Locate the cell with the specified text and output its (X, Y) center coordinate. 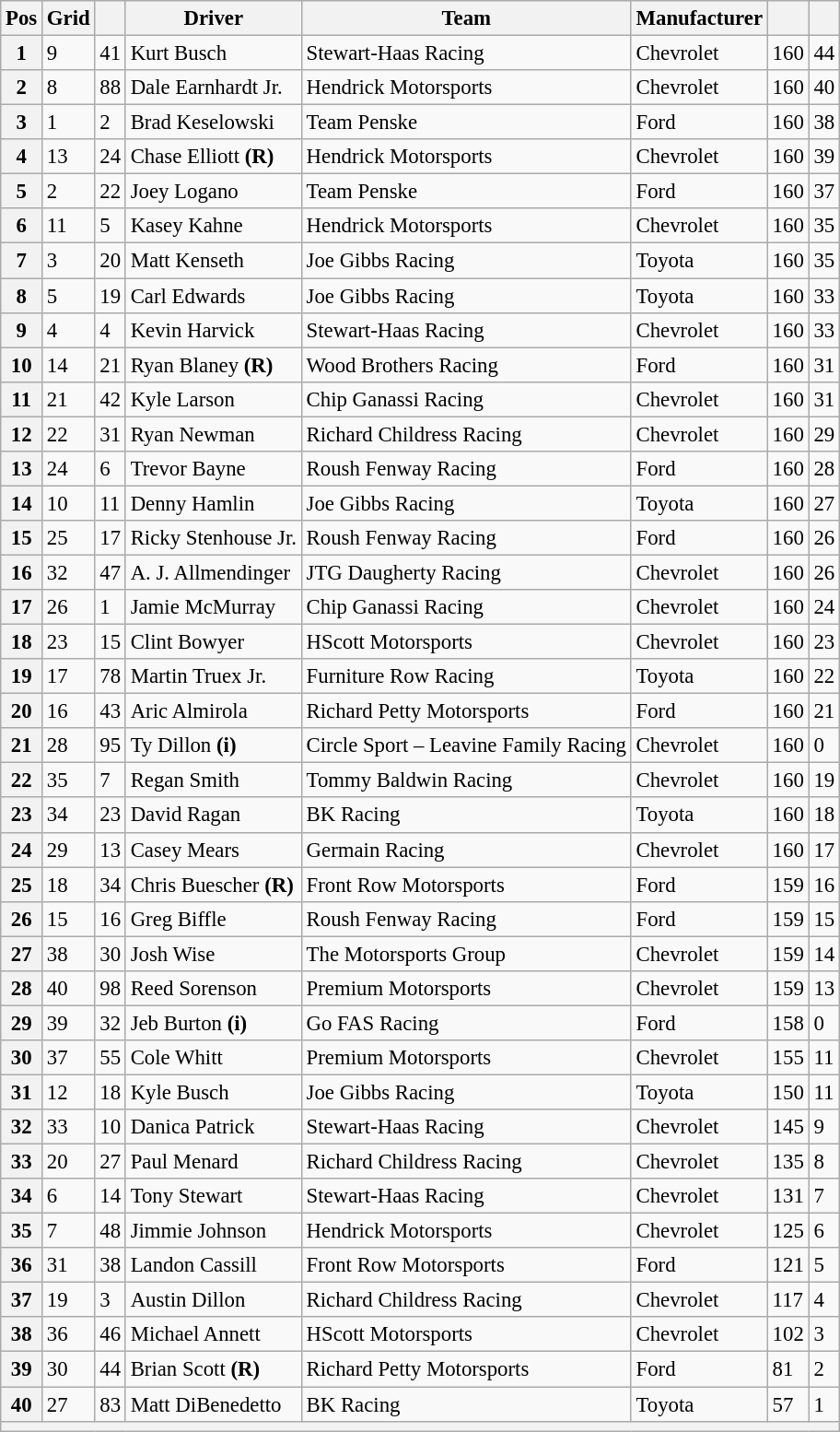
David Ragan (214, 816)
47 (111, 572)
Brian Scott (R) (214, 1369)
121 (788, 1265)
Aric Almirola (214, 711)
Dale Earnhardt Jr. (214, 88)
Denny Hamlin (214, 503)
Joey Logano (214, 192)
Michael Annett (214, 1335)
Team (466, 18)
Trevor Bayne (214, 469)
Pos (22, 18)
42 (111, 399)
Driver (214, 18)
Circle Sport – Leavine Family Racing (466, 745)
Ty Dillon (i) (214, 745)
Tommy Baldwin Racing (466, 781)
Kevin Harvick (214, 330)
Kyle Larson (214, 399)
Kyle Busch (214, 1092)
Jeb Burton (i) (214, 1023)
135 (788, 1162)
57 (788, 1404)
Germain Racing (466, 850)
Ricky Stenhouse Jr. (214, 538)
Kurt Busch (214, 53)
A. J. Allmendinger (214, 572)
Danica Patrick (214, 1127)
48 (111, 1231)
JTG Daugherty Racing (466, 572)
131 (788, 1196)
Cole Whitt (214, 1058)
81 (788, 1369)
41 (111, 53)
Kasey Kahne (214, 226)
98 (111, 989)
150 (788, 1092)
Ryan Newman (214, 434)
55 (111, 1058)
78 (111, 676)
Jamie McMurray (214, 607)
Matt DiBenedetto (214, 1404)
Austin Dillon (214, 1300)
117 (788, 1300)
Jimmie Johnson (214, 1231)
158 (788, 1023)
Casey Mears (214, 850)
83 (111, 1404)
Manufacturer (699, 18)
Tony Stewart (214, 1196)
Paul Menard (214, 1162)
The Motorsports Group (466, 954)
Reed Sorenson (214, 989)
Furniture Row Racing (466, 676)
145 (788, 1127)
Chase Elliott (R) (214, 157)
Chris Buescher (R) (214, 885)
43 (111, 711)
95 (111, 745)
Go FAS Racing (466, 1023)
Matt Kenseth (214, 261)
125 (788, 1231)
Clint Bowyer (214, 642)
Martin Truex Jr. (214, 676)
Ryan Blaney (R) (214, 365)
Landon Cassill (214, 1265)
Josh Wise (214, 954)
Regan Smith (214, 781)
Grid (68, 18)
Wood Brothers Racing (466, 365)
46 (111, 1335)
Carl Edwards (214, 296)
88 (111, 88)
Greg Biffle (214, 919)
102 (788, 1335)
155 (788, 1058)
Brad Keselowski (214, 123)
